For the text-containing cell, return its midpoint in [x, y] coordinate format. 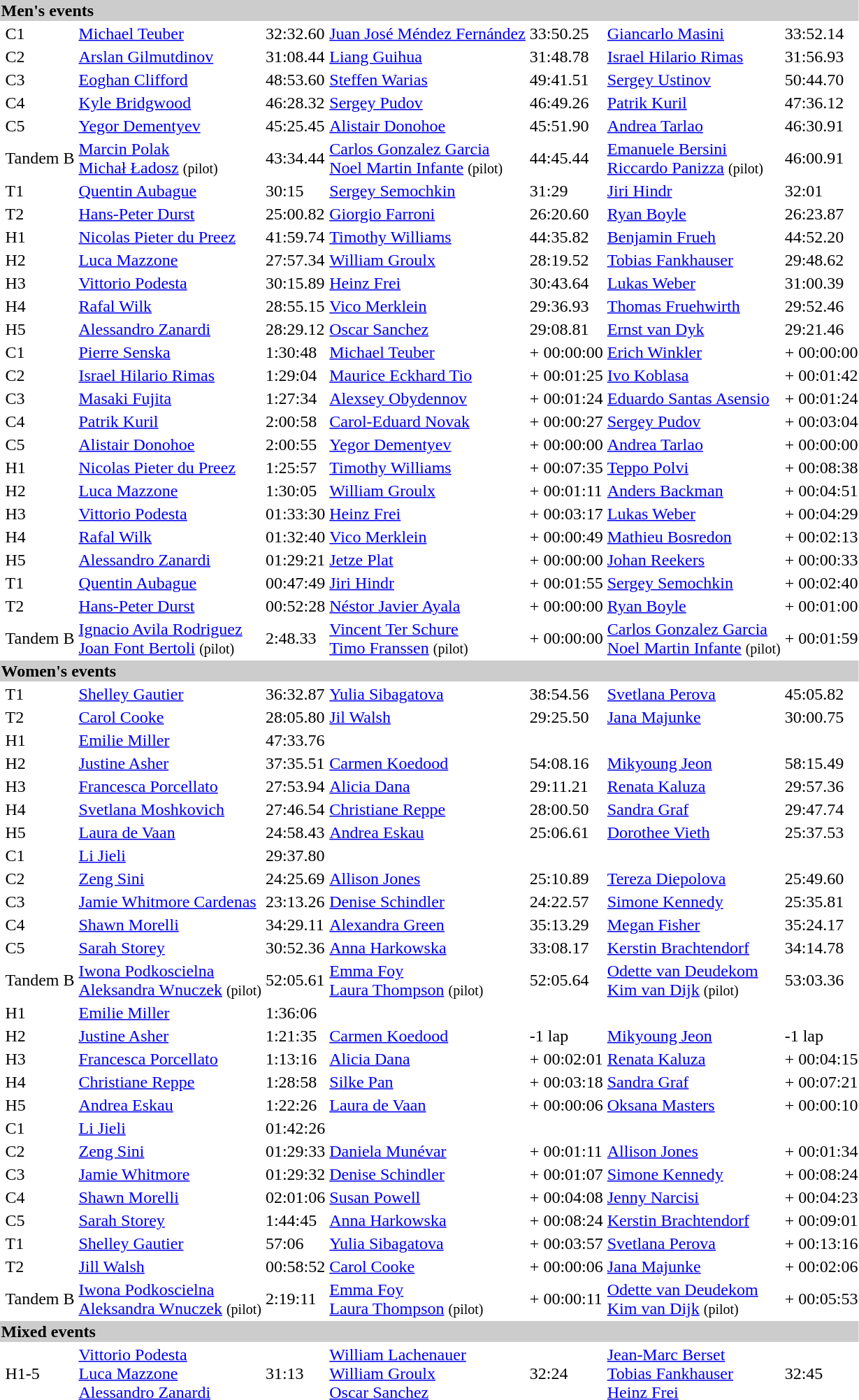
Benjamin Frueh [693, 237]
44:45.44 [566, 158]
02:01:06 [295, 1197]
Mathieu Bosredon [693, 537]
Jamie Whitmore Cardenas [170, 902]
28:55.15 [295, 306]
1:36:06 [295, 1013]
+ 00:04:08 [566, 1197]
Giorgio Farroni [428, 214]
47:33.76 [295, 740]
01:32:40 [295, 537]
1:30:48 [295, 352]
+ 00:04:23 [821, 1197]
Jamie Whitmore [170, 1174]
32:01 [821, 191]
Juan José Méndez Fernández [428, 34]
Steffen Warias [428, 80]
35:13.29 [566, 925]
00:58:52 [295, 1267]
25:06.61 [566, 832]
+ 00:01:59 [821, 639]
31:29 [566, 191]
29:08.81 [566, 329]
34:14.78 [821, 948]
01:29:21 [295, 560]
+ 00:04:51 [821, 491]
31:08.44 [295, 57]
1:29:04 [295, 375]
2:48.33 [295, 639]
01:29:33 [295, 1151]
24:22.57 [566, 902]
29:37.80 [295, 856]
48:53.60 [295, 80]
44:35.82 [566, 237]
2:00:55 [295, 445]
27:46.54 [295, 809]
26:20.60 [566, 214]
+ 00:02:13 [821, 537]
Tereza Diepolova [693, 879]
Pierre Senska [170, 352]
+ 00:02:40 [821, 583]
Vincent Ter SchureTimo Franssen (pilot) [428, 639]
30:15 [295, 191]
43:34.44 [295, 158]
58:15.49 [821, 763]
01:42:26 [295, 1128]
29:48.62 [821, 260]
+ 00:01:42 [821, 375]
33:52.14 [821, 34]
1:44:45 [295, 1220]
28:05.80 [295, 717]
Megan Fisher [693, 925]
Eduardo Santas Asensio [693, 398]
+ 00:09:01 [821, 1220]
46:00.91 [821, 158]
37:35.51 [295, 763]
+ 00:04:15 [821, 1059]
30:43.64 [566, 283]
30:00.75 [821, 717]
38:54.56 [566, 694]
Alexsey Obydennov [428, 398]
41:59.74 [295, 237]
Arslan Gilmutdinov [170, 57]
Carol-Eduard Novak [428, 421]
Kyle Bridgwood [170, 103]
Erich Winkler [693, 352]
Liang Guihua [428, 57]
24:58.43 [295, 832]
46:30.91 [821, 126]
+ 00:08:38 [821, 468]
+ 00:01:07 [566, 1174]
29:57.36 [821, 786]
31:48.78 [566, 57]
1:22:26 [295, 1105]
25:49.60 [821, 879]
29:21.46 [821, 329]
+ 00:03:18 [566, 1082]
Masaki Fujita [170, 398]
+ 00:07:21 [821, 1082]
45:25.45 [295, 126]
29:25.50 [566, 717]
1:13:16 [295, 1059]
Maurice Eckhard Tio [428, 375]
Ernst van Dyk [693, 329]
Svetlana Moshkovich [170, 809]
Oksana Masters [693, 1105]
Giancarlo Masini [693, 34]
52:05.64 [566, 980]
Néstor Javier Ayala [428, 606]
Oscar Sanchez [428, 329]
Thomas Fruehwirth [693, 306]
+ 00:00:33 [821, 560]
27:53.94 [295, 786]
25:37.53 [821, 832]
Anders Backman [693, 491]
Alexandra Green [428, 925]
+ 00:03:17 [566, 514]
+ 00:01:55 [566, 583]
1:27:34 [295, 398]
Daniela Munévar [428, 1151]
Ivo Koblasa [693, 375]
1:30:05 [295, 491]
+ 00:01:25 [566, 375]
Women's events [429, 671]
33:08.17 [566, 948]
Ignacio Avila RodriguezJoan Font Bertoli (pilot) [170, 639]
1:21:35 [295, 1036]
1:28:58 [295, 1082]
36:32.87 [295, 694]
32:32.60 [295, 34]
28:29.12 [295, 329]
+ 00:00:10 [821, 1105]
31:56.93 [821, 57]
Silke Pan [428, 1082]
+ 00:00:27 [566, 421]
01:33:30 [295, 514]
24:25.69 [295, 879]
Mixed events [429, 1332]
47:36.12 [821, 103]
+ 00:00:11 [566, 1299]
Susan Powell [428, 1197]
+ 00:01:00 [821, 606]
+ 00:07:35 [566, 468]
01:29:32 [295, 1174]
00:47:49 [295, 583]
Men's events [429, 10]
49:41.51 [566, 80]
54:08.16 [566, 763]
34:29.11 [295, 925]
30:52.36 [295, 948]
Johan Reekers [693, 560]
+ 00:02:01 [566, 1059]
28:00.50 [566, 809]
+ 00:03:57 [566, 1243]
Teppo Polvi [693, 468]
27:57.34 [295, 260]
+ 00:00:49 [566, 537]
29:52.46 [821, 306]
28:19.52 [566, 260]
25:35.81 [821, 902]
Jetze Plat [428, 560]
35:24.17 [821, 925]
+ 00:05:53 [821, 1299]
Jil Walsh [428, 717]
1:25:57 [295, 468]
2:19:11 [295, 1299]
29:47.74 [821, 809]
46:49.26 [566, 103]
57:06 [295, 1243]
29:36.93 [566, 306]
Marcin PolakMichał Ładosz (pilot) [170, 158]
50:44.70 [821, 80]
30:15.89 [295, 283]
45:51.90 [566, 126]
29:11.21 [566, 786]
33:50.25 [566, 34]
+ 00:04:29 [821, 514]
2:00:58 [295, 421]
23:13.26 [295, 902]
31:00.39 [821, 283]
Emanuele BersiniRiccardo Panizza (pilot) [693, 158]
25:10.89 [566, 879]
+ 00:03:04 [821, 421]
Tobias Fankhauser [693, 260]
Jill Walsh [170, 1267]
Dorothee Vieth [693, 832]
53:03.36 [821, 980]
Eoghan Clifford [170, 80]
46:28.32 [295, 103]
26:23.87 [821, 214]
+ 00:02:06 [821, 1267]
45:05.82 [821, 694]
+ 00:13:16 [821, 1243]
52:05.61 [295, 980]
44:52.20 [821, 237]
+ 00:01:34 [821, 1151]
00:52:28 [295, 606]
Jenny Narcisi [693, 1197]
Sergey Ustinov [693, 80]
25:00.82 [295, 214]
